Return [x, y] of the center of cell containing provided text 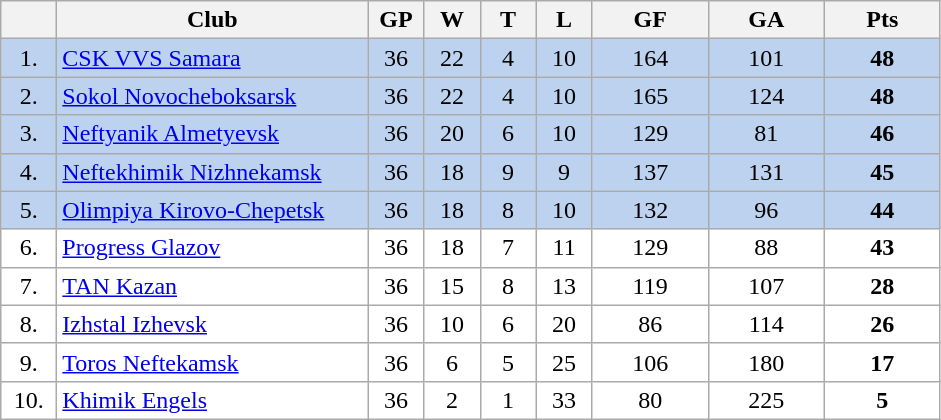
101 [766, 58]
28 [882, 286]
Progress Glazov [212, 248]
GP [396, 20]
17 [882, 362]
225 [766, 400]
106 [650, 362]
2 [452, 400]
137 [650, 172]
Club [212, 20]
W [452, 20]
88 [766, 248]
46 [882, 134]
124 [766, 96]
4. [29, 172]
164 [650, 58]
6. [29, 248]
7. [29, 286]
CSK VVS Samara [212, 58]
Neftekhimik Nizhnekamsk [212, 172]
1 [508, 400]
13 [564, 286]
43 [882, 248]
11 [564, 248]
114 [766, 324]
3. [29, 134]
1. [29, 58]
107 [766, 286]
GF [650, 20]
8. [29, 324]
80 [650, 400]
T [508, 20]
25 [564, 362]
7 [508, 248]
9. [29, 362]
Khimik Engels [212, 400]
5. [29, 210]
180 [766, 362]
132 [650, 210]
45 [882, 172]
TAN Kazan [212, 286]
86 [650, 324]
33 [564, 400]
Izhstal Izhevsk [212, 324]
L [564, 20]
119 [650, 286]
Neftyanik Almetyevsk [212, 134]
131 [766, 172]
2. [29, 96]
Toros Neftekamsk [212, 362]
GA [766, 20]
81 [766, 134]
26 [882, 324]
15 [452, 286]
165 [650, 96]
Sokol Novocheboksarsk [212, 96]
10. [29, 400]
96 [766, 210]
Pts [882, 20]
44 [882, 210]
Olimpiya Kirovo-Chepetsk [212, 210]
